For the text-containing cell, return its midpoint in [x, y] coordinate format. 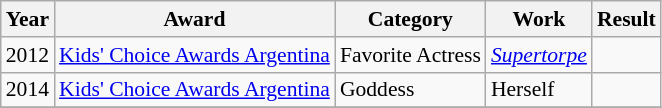
2012 [28, 55]
Category [410, 19]
Supertorpe [539, 55]
Result [626, 19]
Goddess [410, 90]
Favorite Actress [410, 55]
Award [194, 19]
Work [539, 19]
Year [28, 19]
Herself [539, 90]
2014 [28, 90]
